Find where the given text appears and provide that cell's center as (x, y) coordinate. 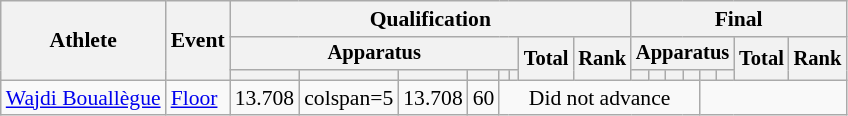
Wajdi Bouallègue (84, 98)
Floor (198, 98)
Athlete (84, 40)
Event (198, 40)
60 (484, 98)
Qualification (430, 19)
colspan=5 (348, 98)
Did not advance (599, 98)
Final (738, 19)
